Search for the cell housing the specified text and yield its (X, Y) center coordinate. 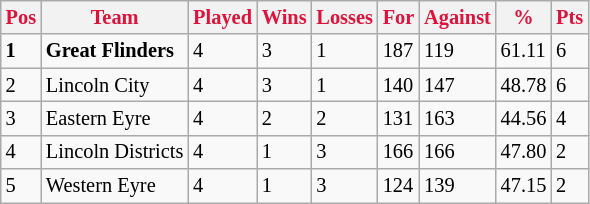
Western Eyre (114, 186)
Wins (284, 17)
Played (222, 17)
163 (458, 118)
119 (458, 51)
61.11 (524, 51)
Against (458, 17)
For (398, 17)
Losses (344, 17)
140 (398, 85)
Lincoln City (114, 85)
Lincoln Districts (114, 152)
5 (21, 186)
124 (398, 186)
48.78 (524, 85)
Pos (21, 17)
Eastern Eyre (114, 118)
Pts (570, 17)
47.15 (524, 186)
Team (114, 17)
Great Flinders (114, 51)
147 (458, 85)
44.56 (524, 118)
47.80 (524, 152)
131 (398, 118)
139 (458, 186)
% (524, 17)
187 (398, 51)
